Return (X, Y) of the center of cell containing provided text 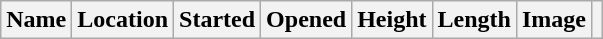
Length (474, 20)
Location (123, 20)
Name (36, 20)
Started (218, 20)
Height (392, 20)
Opened (306, 20)
Image (554, 20)
